For the text-containing cell, return its midpoint in (X, Y) coordinate format. 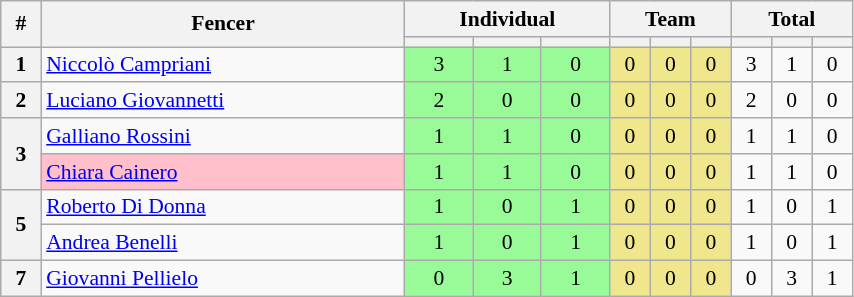
5 (21, 224)
Team (670, 19)
Individual (508, 19)
Giovanni Pellielo (223, 279)
Andrea Benelli (223, 243)
Luciano Giovannetti (223, 101)
Niccolò Campriani (223, 65)
7 (21, 279)
Galliano Rossini (223, 136)
# (21, 24)
Roberto Di Donna (223, 207)
Total (792, 19)
Chiara Cainero (223, 172)
Fencer (223, 24)
